Identify which cell holds the provided text, then report its [x, y] central coordinate. 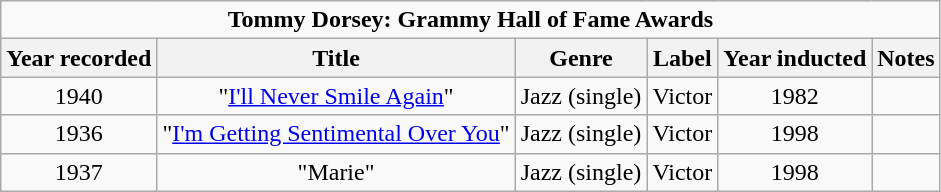
Notes [906, 58]
Year recorded [79, 58]
Label [682, 58]
1936 [79, 134]
"Marie" [336, 172]
1937 [79, 172]
"I'm Getting Sentimental Over You" [336, 134]
Year inducted [795, 58]
"I'll Never Smile Again" [336, 96]
Title [336, 58]
Tommy Dorsey: Grammy Hall of Fame Awards [470, 20]
1940 [79, 96]
1982 [795, 96]
Genre [581, 58]
